Output the (x, y) coordinate of the center of the cell containing the given text.  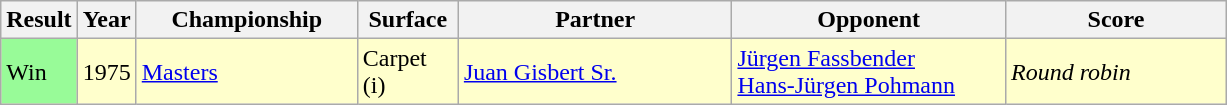
Opponent (869, 20)
Juan Gisbert Sr. (595, 72)
Carpet (i) (408, 72)
Surface (408, 20)
Score (1116, 20)
Win (39, 72)
Result (39, 20)
Year (106, 20)
Jürgen Fassbender Hans-Jürgen Pohmann (869, 72)
Championship (246, 20)
1975 (106, 72)
Masters (246, 72)
Partner (595, 20)
Round robin (1116, 72)
